Find where the given text appears and provide that cell's center as (X, Y) coordinate. 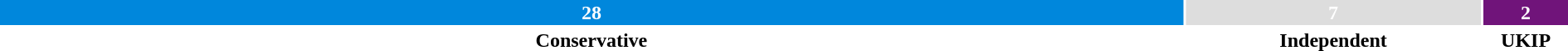
7 (1333, 13)
2 (1526, 13)
28 (592, 13)
